Search for the cell housing the specified text and yield its (X, Y) center coordinate. 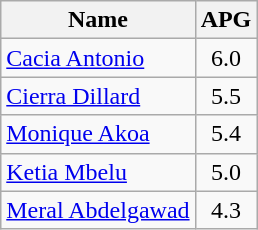
6.0 (226, 58)
Monique Akoa (98, 134)
4.3 (226, 210)
Ketia Mbelu (98, 172)
Cierra Dillard (98, 96)
5.5 (226, 96)
Meral Abdelgawad (98, 210)
APG (226, 20)
Name (98, 20)
5.4 (226, 134)
Cacia Antonio (98, 58)
5.0 (226, 172)
